Determine the (x, y) coordinate at the center of the cell enclosing the given text.  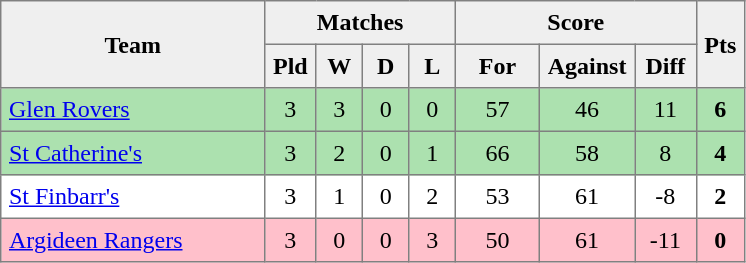
Against (586, 66)
Glen Rovers (133, 110)
Score (576, 23)
6 (720, 110)
66 (497, 153)
Pts (720, 44)
50 (497, 240)
11 (666, 110)
St Catherine's (133, 153)
Matches (360, 23)
8 (666, 153)
For (497, 66)
Argideen Rangers (133, 240)
W (339, 66)
Pld (290, 66)
53 (497, 197)
St Finbarr's (133, 197)
Team (133, 44)
L (432, 66)
46 (586, 110)
D (385, 66)
4 (720, 153)
Diff (666, 66)
-8 (666, 197)
57 (497, 110)
-11 (666, 240)
58 (586, 153)
